Detect which cell encompasses the target text, then output its (X, Y) center coordinate. 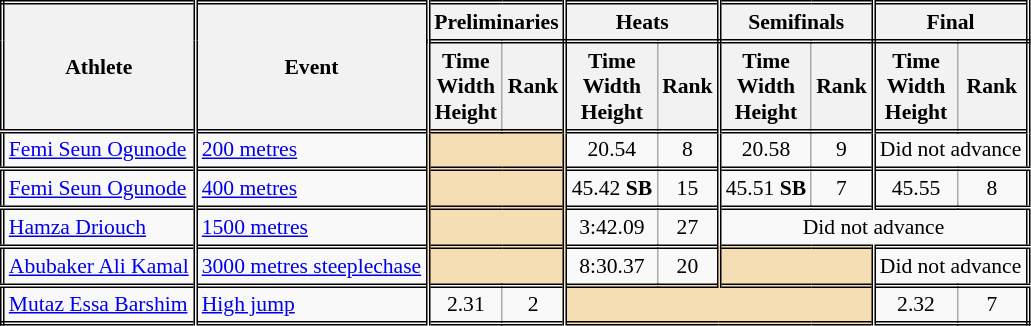
45.51 SB (765, 190)
Semifinals (796, 22)
45.55 (915, 190)
High jump (311, 304)
20.54 (611, 150)
20 (688, 266)
Mutaz Essa Barshim (98, 304)
45.42 SB (611, 190)
Heats (642, 22)
Hamza Driouch (98, 228)
Final (950, 22)
2.31 (466, 304)
20.58 (765, 150)
8:30.37 (611, 266)
Event (311, 67)
Athlete (98, 67)
27 (688, 228)
15 (688, 190)
Abubaker Ali Kamal (98, 266)
3:42.09 (611, 228)
1500 metres (311, 228)
400 metres (311, 190)
2 (534, 304)
200 metres (311, 150)
9 (842, 150)
Preliminaries (496, 22)
3000 metres steeplechase (311, 266)
2.32 (915, 304)
